Return [X, Y] of the center of cell containing provided text 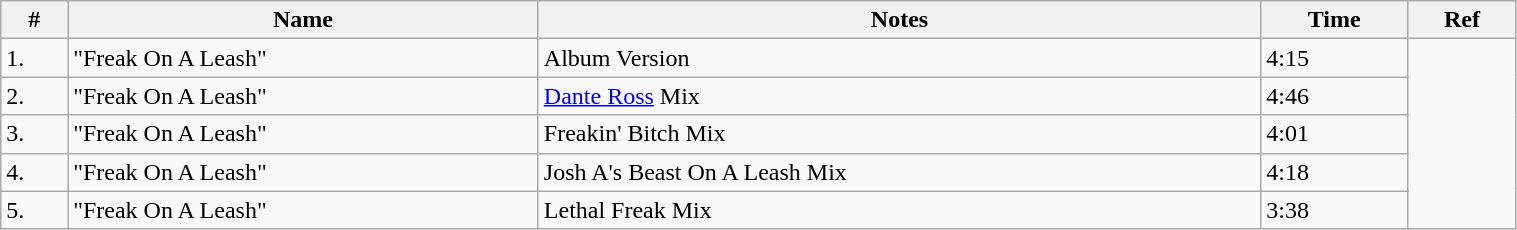
1. [34, 58]
Ref [1462, 20]
4:18 [1334, 172]
Time [1334, 20]
Name [304, 20]
# [34, 20]
4:15 [1334, 58]
3. [34, 134]
4. [34, 172]
3:38 [1334, 210]
Album Version [899, 58]
4:46 [1334, 96]
2. [34, 96]
4:01 [1334, 134]
Lethal Freak Mix [899, 210]
Freakin' Bitch Mix [899, 134]
Dante Ross Mix [899, 96]
5. [34, 210]
Josh A's Beast On A Leash Mix [899, 172]
Notes [899, 20]
